Return (x, y) of the center of cell containing provided text 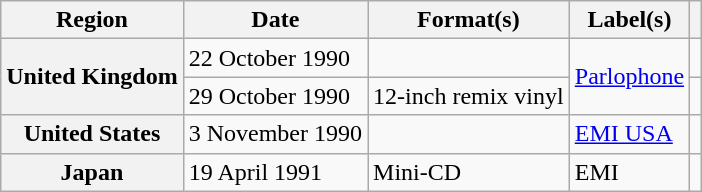
United States (92, 134)
EMI (629, 172)
United Kingdom (92, 77)
Format(s) (469, 20)
Parlophone (629, 77)
EMI USA (629, 134)
29 October 1990 (275, 96)
22 October 1990 (275, 58)
Japan (92, 172)
Label(s) (629, 20)
12-inch remix vinyl (469, 96)
Date (275, 20)
Region (92, 20)
3 November 1990 (275, 134)
19 April 1991 (275, 172)
Mini-CD (469, 172)
